Search for the cell housing the specified text and yield its (X, Y) center coordinate. 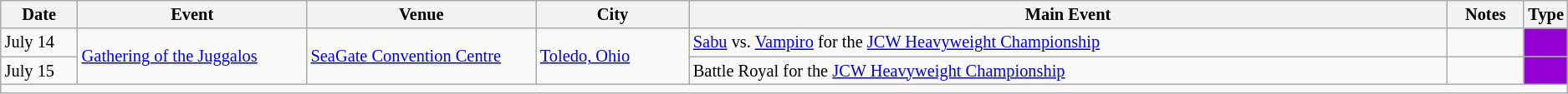
Gathering of the Juggalos (192, 57)
July 15 (39, 71)
Notes (1485, 14)
Battle Royal for the JCW Heavyweight Championship (1068, 71)
Toledo, Ohio (612, 57)
July 14 (39, 42)
Sabu vs. Vampiro for the JCW Heavyweight Championship (1068, 42)
Type (1545, 14)
City (612, 14)
Main Event (1068, 14)
SeaGate Convention Centre (421, 57)
Event (192, 14)
Venue (421, 14)
Date (39, 14)
